Scan for the cell matching the given text and deliver its (X, Y) coordinate at center. 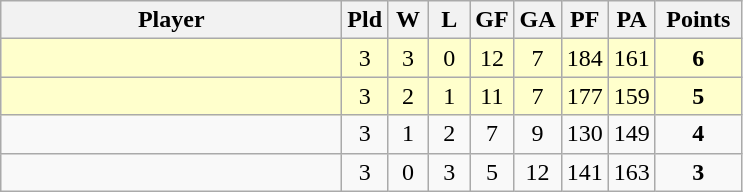
149 (632, 134)
163 (632, 172)
Points (698, 20)
130 (584, 134)
4 (698, 134)
GA (538, 20)
PA (632, 20)
GF (492, 20)
9 (538, 134)
PF (584, 20)
177 (584, 96)
159 (632, 96)
184 (584, 58)
Pld (365, 20)
6 (698, 58)
141 (584, 172)
11 (492, 96)
L (450, 20)
W (408, 20)
Player (172, 20)
161 (632, 58)
